Detect which cell encompasses the target text, then output its (X, Y) center coordinate. 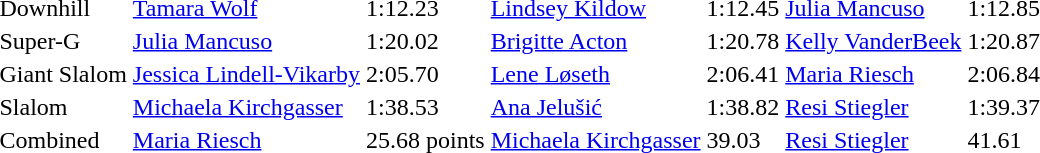
1:38.53 (425, 107)
Julia Mancuso (246, 41)
1:38.82 (743, 107)
Jessica Lindell-Vikarby (246, 74)
2:06.41 (743, 74)
2:05.70 (425, 74)
Maria Riesch (874, 74)
Michaela Kirchgasser (246, 107)
Brigitte Acton (596, 41)
Resi Stiegler (874, 107)
Lene Løseth (596, 74)
1:20.78 (743, 41)
1:20.02 (425, 41)
Ana Jelušić (596, 107)
Kelly VanderBeek (874, 41)
